Search for the cell housing the specified text and yield its [x, y] center coordinate. 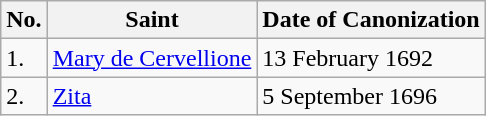
Mary de Cervellione [152, 58]
13 February 1692 [371, 58]
Saint [152, 20]
Zita [152, 96]
2. [24, 96]
1. [24, 58]
No. [24, 20]
Date of Canonization [371, 20]
5 September 1696 [371, 96]
